Search for the cell housing the specified text and yield its (x, y) center coordinate. 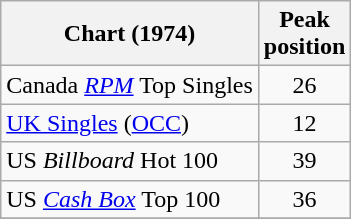
US Billboard Hot 100 (130, 161)
Peakposition (304, 34)
US Cash Box Top 100 (130, 199)
39 (304, 161)
Canada RPM Top Singles (130, 85)
UK Singles (OCC) (130, 123)
36 (304, 199)
12 (304, 123)
26 (304, 85)
Chart (1974) (130, 34)
